For the text-containing cell, return its midpoint in (X, Y) coordinate format. 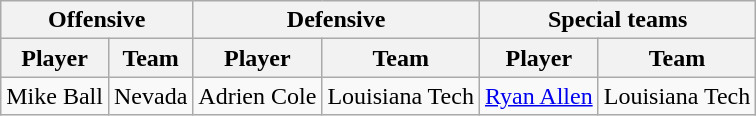
Special teams (617, 20)
Ryan Allen (538, 96)
Adrien Cole (258, 96)
Mike Ball (55, 96)
Nevada (150, 96)
Offensive (97, 20)
Defensive (336, 20)
